Scan for the cell matching the given text and deliver its (X, Y) coordinate at center. 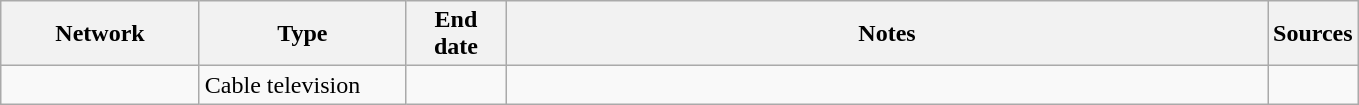
Cable television (302, 85)
Type (302, 34)
Network (100, 34)
Sources (1314, 34)
End date (456, 34)
Notes (886, 34)
